Identify which cell holds the provided text, then report its (X, Y) central coordinate. 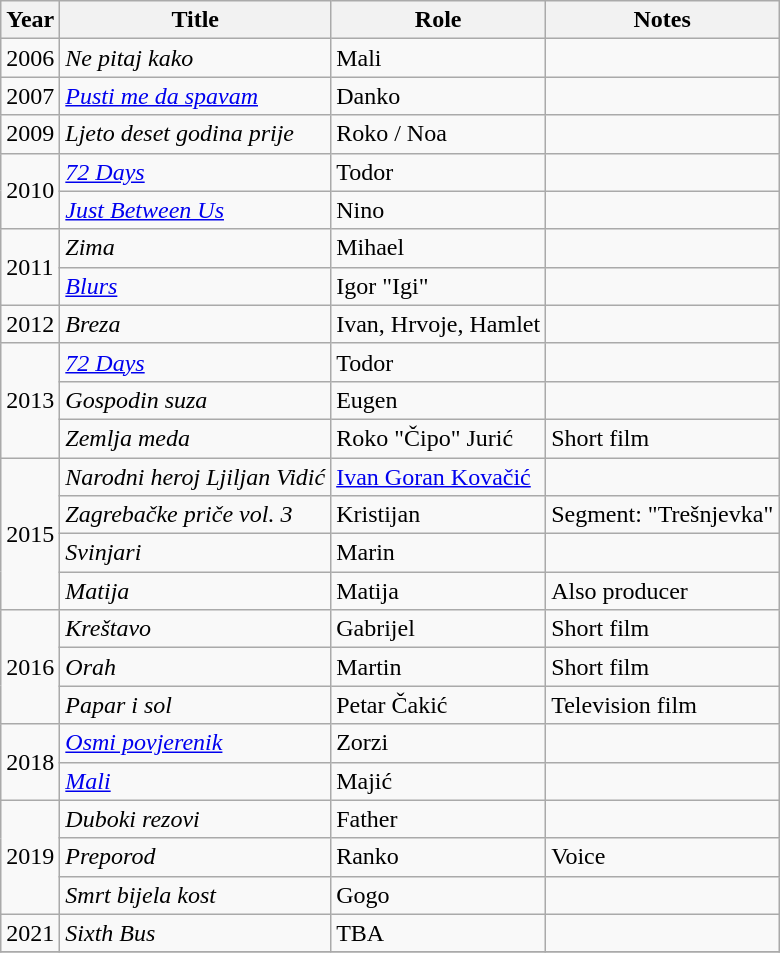
Preporod (196, 857)
Pusti me da spavam (196, 96)
Roko / Noa (438, 134)
Blurs (196, 286)
Zorzi (438, 743)
Television film (662, 705)
Ivan Goran Kovačić (438, 477)
Just Between Us (196, 210)
Also producer (662, 591)
Orah (196, 667)
TBA (438, 933)
2018 (30, 762)
Title (196, 20)
Kristijan (438, 515)
2012 (30, 324)
Gospodin suza (196, 400)
2010 (30, 191)
2019 (30, 857)
Martin (438, 667)
Eugen (438, 400)
Danko (438, 96)
Breza (196, 324)
Marin (438, 553)
Role (438, 20)
Osmi povjerenik (196, 743)
Notes (662, 20)
Gogo (438, 895)
Papar i sol (196, 705)
2007 (30, 96)
Year (30, 20)
Kreštavo (196, 629)
Ranko (438, 857)
Zagrebačke priče vol. 3 (196, 515)
Nino (438, 210)
Svinjari (196, 553)
Petar Čakić (438, 705)
Sixth Bus (196, 933)
Segment: "Trešnjevka" (662, 515)
2009 (30, 134)
Gabrijel (438, 629)
Ljeto deset godina prije (196, 134)
Ne pitaj kako (196, 58)
Roko "Čipo" Jurić (438, 438)
2011 (30, 267)
Mihael (438, 248)
Zemlja meda (196, 438)
Ivan, Hrvoje, Hamlet (438, 324)
Narodni heroj Ljiljan Vidić (196, 477)
2015 (30, 534)
Zima (196, 248)
Father (438, 819)
Igor "Igi" (438, 286)
Duboki rezovi (196, 819)
Voice (662, 857)
2013 (30, 400)
2016 (30, 667)
Majić (438, 781)
2006 (30, 58)
Smrt bijela kost (196, 895)
2021 (30, 933)
